From the cell containing the given text, extract its center point as (x, y) coordinate. 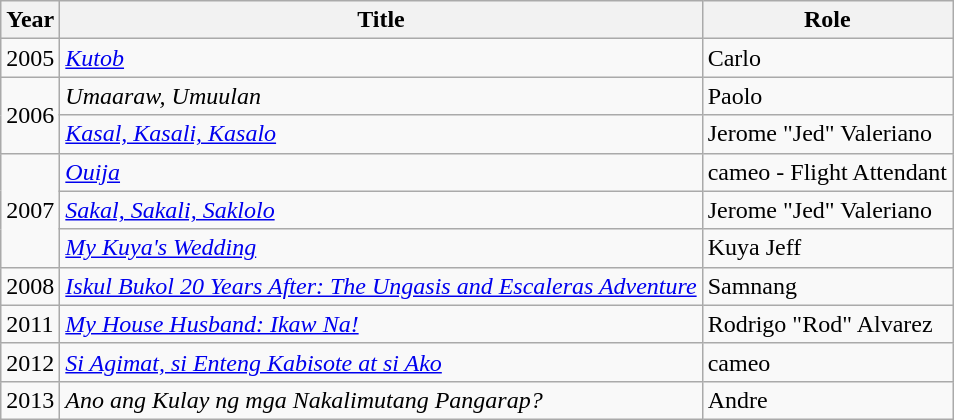
Si Agimat, si Enteng Kabisote at si Ako (381, 362)
2005 (30, 58)
My Kuya's Wedding (381, 248)
My House Husband: Ikaw Na! (381, 324)
Paolo (827, 96)
2008 (30, 286)
Ano ang Kulay ng mga Nakalimutang Pangarap? (381, 400)
Umaaraw, Umuulan (381, 96)
cameo - Flight Attendant (827, 172)
Samnang (827, 286)
Ouija (381, 172)
2013 (30, 400)
Kuya Jeff (827, 248)
Sakal, Sakali, Saklolo (381, 210)
Kutob (381, 58)
Andre (827, 400)
2012 (30, 362)
cameo (827, 362)
2006 (30, 115)
Iskul Bukol 20 Years After: The Ungasis and Escaleras Adventure (381, 286)
Title (381, 20)
Rodrigo "Rod" Alvarez (827, 324)
Kasal, Kasali, Kasalo (381, 134)
Role (827, 20)
2011 (30, 324)
Year (30, 20)
2007 (30, 210)
Carlo (827, 58)
